For the text-containing cell, return its midpoint in [x, y] coordinate format. 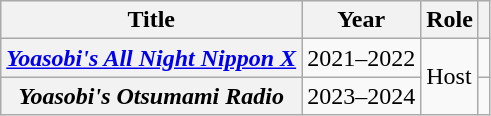
Host [450, 77]
2023–2024 [362, 96]
Role [450, 20]
Yoasobi's Otsumami Radio [152, 96]
2021–2022 [362, 58]
Year [362, 20]
Title [152, 20]
Yoasobi's All Night Nippon X [152, 58]
